Detect which cell encompasses the target text, then output its [X, Y] center coordinate. 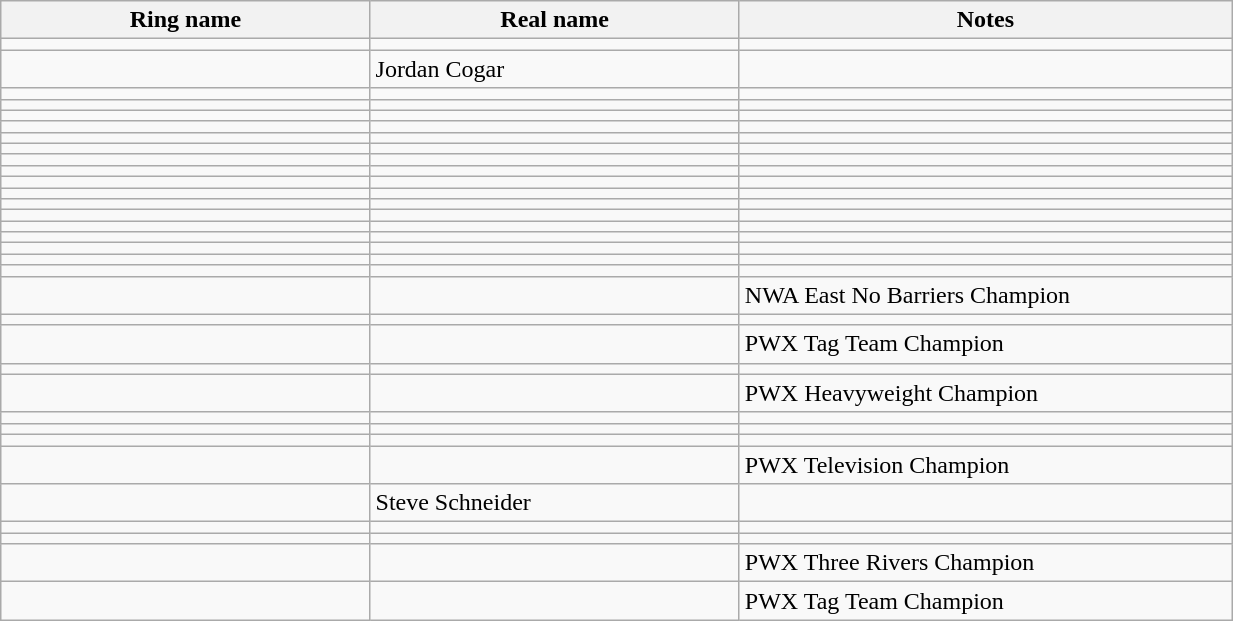
PWX Three Rivers Champion [985, 563]
Ring name [186, 20]
Notes [985, 20]
Real name [554, 20]
NWA East No Barriers Champion [985, 295]
PWX Heavyweight Champion [985, 393]
PWX Television Champion [985, 465]
Steve Schneider [554, 503]
Jordan Cogar [554, 69]
